Determine the [X, Y] coordinate at the center of the cell enclosing the given text.  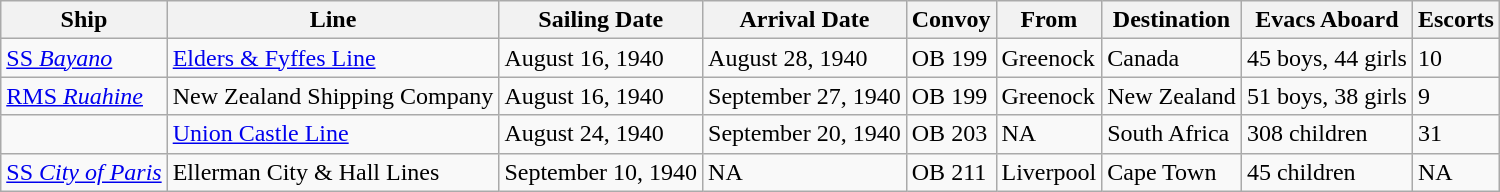
September 10, 1940 [601, 172]
Ship [84, 20]
September 27, 1940 [805, 96]
Arrival Date [805, 20]
308 children [1326, 134]
51 boys, 38 girls [1326, 96]
South Africa [1172, 134]
September 20, 1940 [805, 134]
August 24, 1940 [601, 134]
RMS Ruahine [84, 96]
Evacs Aboard [1326, 20]
Line [333, 20]
Sailing Date [601, 20]
45 boys, 44 girls [1326, 58]
New Zealand Shipping Company [333, 96]
OB 203 [951, 134]
August 28, 1940 [805, 58]
9 [1456, 96]
OB 211 [951, 172]
From [1049, 20]
Elders & Fyffes Line [333, 58]
Ellerman City & Hall Lines [333, 172]
SS City of Paris [84, 172]
New Zealand [1172, 96]
SS Bayano [84, 58]
Union Castle Line [333, 134]
Liverpool [1049, 172]
Convoy [951, 20]
Canada [1172, 58]
Destination [1172, 20]
10 [1456, 58]
31 [1456, 134]
Escorts [1456, 20]
Cape Town [1172, 172]
45 children [1326, 172]
